Provide the (X, Y) coordinate of the cell's center where the given text is located.  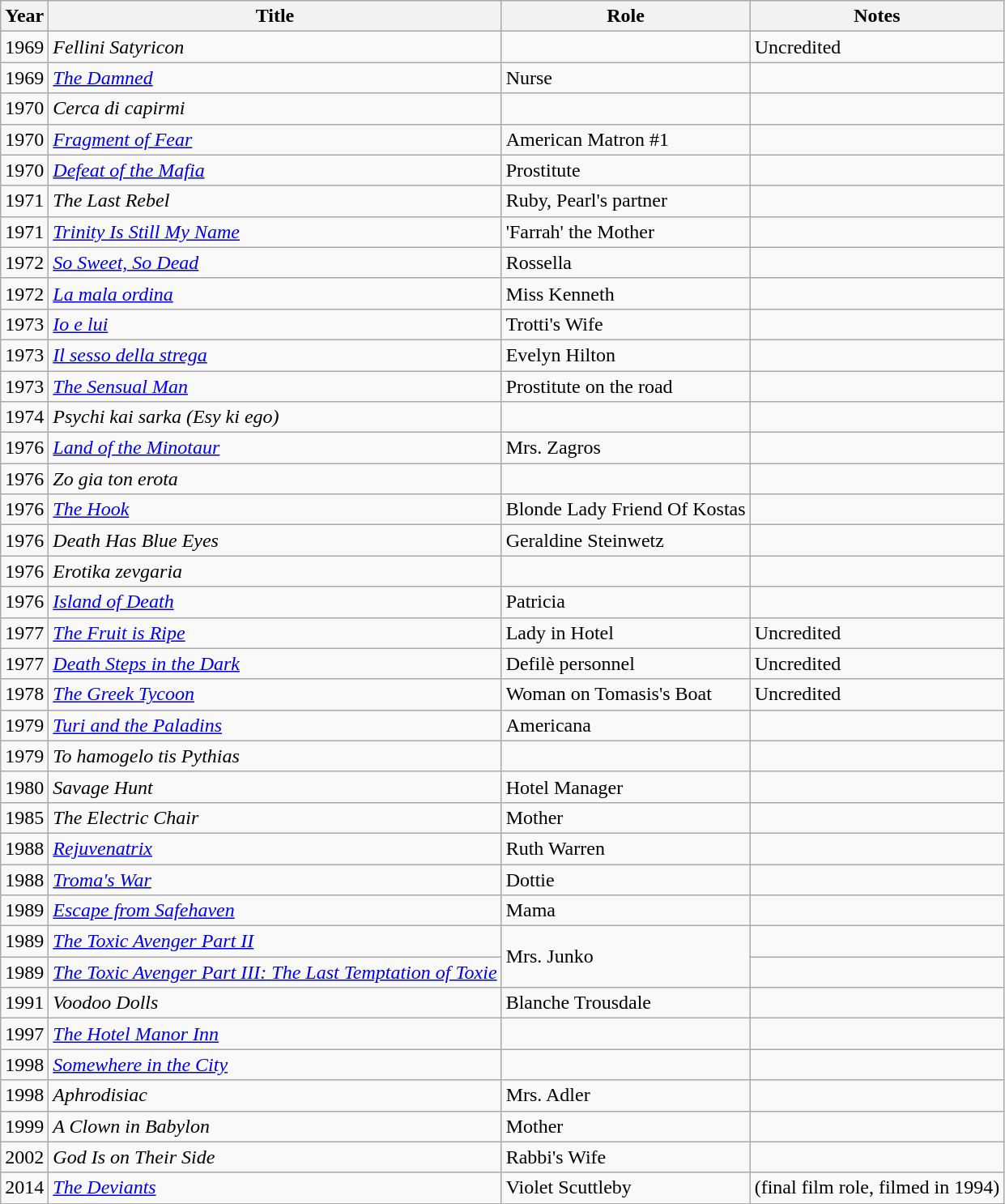
Title (275, 16)
Il sesso della strega (275, 355)
2014 (24, 1188)
Voodoo Dolls (275, 1003)
1999 (24, 1126)
Rabbi's Wife (625, 1157)
Ruby, Pearl's partner (625, 201)
1985 (24, 818)
Lady in Hotel (625, 633)
Woman on Tomasis's Boat (625, 694)
The Toxic Avenger Part III: The Last Temptation of Toxie (275, 972)
God Is on Their Side (275, 1157)
Mrs. Junko (625, 957)
Year (24, 16)
The Greek Tycoon (275, 694)
Cerca di capirmi (275, 109)
Geraldine Steinwetz (625, 540)
Island of Death (275, 602)
So Sweet, So Dead (275, 263)
Io e lui (275, 324)
Turi and the Paladins (275, 725)
Escape from Safehaven (275, 911)
Zo gia ton erota (275, 479)
Prostitute on the road (625, 386)
Role (625, 16)
The Toxic Avenger Part II (275, 941)
The Electric Chair (275, 818)
Dottie (625, 879)
Trinity Is Still My Name (275, 232)
'Farrah' the Mother (625, 232)
Land of the Minotaur (275, 448)
Savage Hunt (275, 787)
Violet Scuttleby (625, 1188)
Nurse (625, 78)
Death Steps in the Dark (275, 664)
1974 (24, 417)
Hotel Manager (625, 787)
Americana (625, 725)
Mrs. Adler (625, 1095)
Prostitute (625, 170)
Evelyn Hilton (625, 355)
The Sensual Man (275, 386)
Defilè personnel (625, 664)
The Hook (275, 510)
The Deviants (275, 1188)
Somewhere in the City (275, 1065)
The Last Rebel (275, 201)
La mala ordina (275, 293)
1978 (24, 694)
The Hotel Manor Inn (275, 1034)
(final film role, filmed in 1994) (877, 1188)
Mrs. Zagros (625, 448)
To hamogelo tis Pythias (275, 756)
Psychi kai sarka (Esy ki ego) (275, 417)
1980 (24, 787)
Defeat of the Mafia (275, 170)
Rejuvenatrix (275, 848)
Fellini Satyricon (275, 47)
1997 (24, 1034)
1991 (24, 1003)
Blonde Lady Friend Of Kostas (625, 510)
Blanche Trousdale (625, 1003)
Aphrodisiac (275, 1095)
Ruth Warren (625, 848)
Erotika zevgaria (275, 571)
Trotti's Wife (625, 324)
Patricia (625, 602)
Notes (877, 16)
Troma's War (275, 879)
The Damned (275, 78)
Fragment of Fear (275, 139)
The Fruit is Ripe (275, 633)
American Matron #1 (625, 139)
Miss Kenneth (625, 293)
Rossella (625, 263)
2002 (24, 1157)
Mama (625, 911)
Death Has Blue Eyes (275, 540)
A Clown in Babylon (275, 1126)
